Provide the (x, y) coordinate of the cell's center where the given text is located.  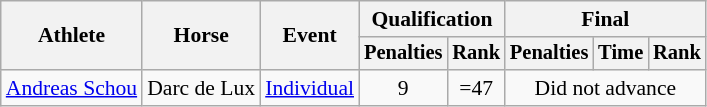
=47 (476, 88)
Qualification (432, 19)
Event (310, 36)
Final (606, 19)
9 (403, 88)
Athlete (72, 36)
Darc de Lux (201, 88)
Time (620, 54)
Horse (201, 36)
Individual (310, 88)
Andreas Schou (72, 88)
Did not advance (606, 88)
